Scan for the cell matching the given text and deliver its (x, y) coordinate at center. 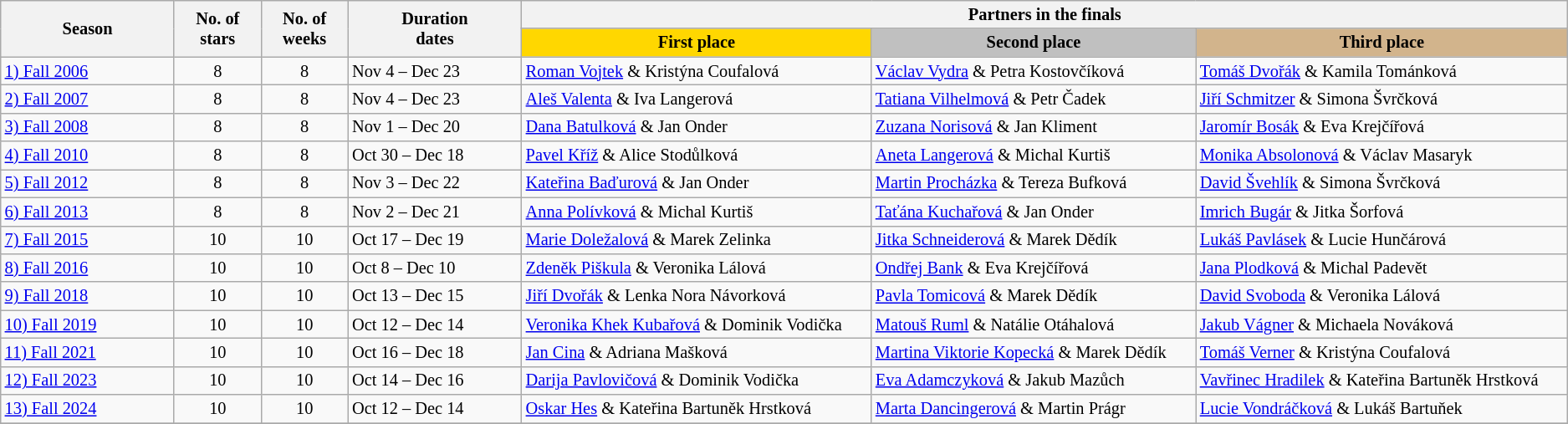
Roman Vojtek & Kristýna Coufalová (697, 71)
12) Fall 2023 (88, 381)
Oskar Hes & Kateřina Bartuněk Hrstková (697, 409)
Oct 16 – Dec 18 (435, 352)
Tomáš Verner & Kristýna Coufalová (1382, 352)
Jitka Schneiderová & Marek Dědík (1034, 240)
Second place (1034, 43)
Marta Dancingerová & Martin Prágr (1034, 409)
4) Fall 2010 (88, 156)
Partners in the finals (1045, 14)
3) Fall 2008 (88, 127)
Jiří Dvořák & Lenka Nora Návorková (697, 296)
Aneta Langerová & Michal Kurtiš (1034, 156)
Eva Adamczyková & Jakub Mazůch (1034, 381)
Václav Vydra & Petra Kostovčíková (1034, 71)
Jakub Vágner & Michaela Nováková (1382, 324)
Jaromír Bosák & Eva Krejčířová (1382, 127)
Oct 17 – Dec 19 (435, 240)
11) Fall 2021 (88, 352)
Kateřina Baďurová & Jan Onder (697, 183)
No. ofweeks (304, 28)
Nov 3 – Dec 22 (435, 183)
1) Fall 2006 (88, 71)
Nov 2 – Dec 21 (435, 212)
Pavla Tomicová & Marek Dědík (1034, 296)
Martin Procházka & Tereza Bufková (1034, 183)
6) Fall 2013 (88, 212)
13) Fall 2024 (88, 409)
Jan Cina & Adriana Mašková (697, 352)
Imrich Bugár & Jitka Šorfová (1382, 212)
Oct 14 – Dec 16 (435, 381)
Third place (1382, 43)
Veronika Khek Kubařová & Dominik Vodička (697, 324)
Matouš Ruml & Natálie Otáhalová (1034, 324)
Jiří Schmitzer & Simona Švrčková (1382, 99)
7) Fall 2015 (88, 240)
Vavřinec Hradilek & Kateřina Bartuněk Hrstková (1382, 381)
Jana Plodková & Michal Padevět (1382, 268)
First place (697, 43)
10) Fall 2019 (88, 324)
Marie Doležalová & Marek Zelinka (697, 240)
2) Fall 2007 (88, 99)
Oct 30 – Dec 18 (435, 156)
Anna Polívková & Michal Kurtiš (697, 212)
Oct 13 – Dec 15 (435, 296)
Zdeněk Piškula & Veronika Lálová (697, 268)
Dana Batulková & Jan Onder (697, 127)
Zuzana Norisová & Jan Kliment (1034, 127)
Pavel Kříž & Alice Stodůlková (697, 156)
Lukáš Pavlásek & Lucie Hunčárová (1382, 240)
Aleš Valenta & Iva Langerová (697, 99)
Ondřej Bank & Eva Krejčířová (1034, 268)
Martina Viktorie Kopecká & Marek Dědík (1034, 352)
5) Fall 2012 (88, 183)
Lucie Vondráčková & Lukáš Bartuňek (1382, 409)
No. ofstars (217, 28)
Nov 1 – Dec 20 (435, 127)
David Svoboda & Veronika Lálová (1382, 296)
Taťána Kuchařová & Jan Onder (1034, 212)
Monika Absolonová & Václav Masaryk (1382, 156)
Tomáš Dvořák & Kamila Tománková (1382, 71)
Tatiana Vilhelmová & Petr Čadek (1034, 99)
Season (88, 28)
Duration dates (435, 28)
Darija Pavlovičová & Dominik Vodička (697, 381)
David Švehlík & Simona Švrčková (1382, 183)
9) Fall 2018 (88, 296)
Oct 8 – Dec 10 (435, 268)
8) Fall 2016 (88, 268)
